Return the [x, y] coordinate for the center point of the cell that contains the specified text.  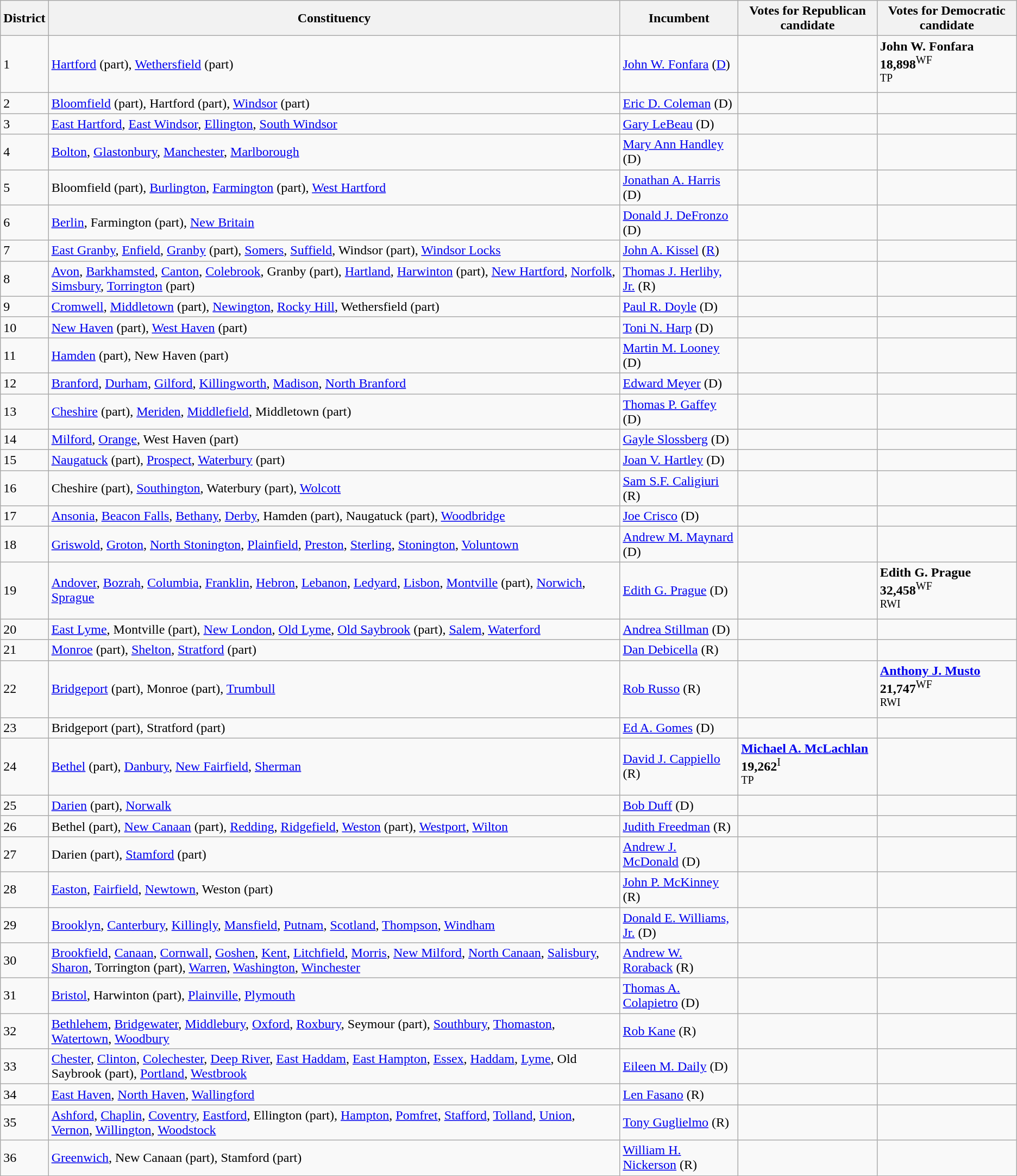
Martin M. Looney (D) [679, 355]
Brooklyn, Canterbury, Killingly, Mansfield, Putnam, Scotland, Thompson, Windham [334, 925]
Cheshire (part), Southington, Waterbury (part), Wolcott [334, 488]
Berlin, Farmington (part), New Britain [334, 223]
Andrew W. Roraback (R) [679, 961]
Griswold, Groton, North Stonington, Plainfield, Preston, Sterling, Stonington, Voluntown [334, 545]
Thomas J. Herlihy, Jr. (R) [679, 278]
28 [24, 889]
Ed A. Gomes (D) [679, 728]
Edith G. Prague32,458WFRWI [946, 590]
Chester, Clinton, Colechester, Deep River, East Haddam, East Hampton, Essex, Haddam, Lyme, Old Saybrook (part), Portland, Westbrook [334, 1066]
John W. Fonfara (D) [679, 64]
Constituency [334, 18]
1 [24, 64]
Thomas P. Gaffey (D) [679, 412]
Donald J. DeFronzo (D) [679, 223]
21 [24, 650]
Greenwich, New Canaan (part), Stamford (part) [334, 1158]
5 [24, 187]
Mary Ann Handley (D) [679, 152]
35 [24, 1123]
Hartford (part), Wethersfield (part) [334, 64]
Milford, Orange, West Haven (part) [334, 440]
20 [24, 629]
10 [24, 327]
Hamden (part), New Haven (part) [334, 355]
Bloomfield (part), Hartford (part), Windsor (part) [334, 103]
17 [24, 516]
3 [24, 124]
8 [24, 278]
22 [24, 689]
Ansonia, Beacon Falls, Bethany, Derby, Hamden (part), Naugatuck (part), Woodbridge [334, 516]
New Haven (part), West Haven (part) [334, 327]
John W. Fonfara18,898WFTP [946, 64]
David J. Cappiello (R) [679, 766]
Dan Debicella (R) [679, 650]
36 [24, 1158]
32 [24, 1031]
Darien (part), Norwalk [334, 805]
Bob Duff (D) [679, 805]
Bridgeport (part), Monroe (part), Trumbull [334, 689]
12 [24, 383]
Andrea Stillman (D) [679, 629]
Andrew M. Maynard (D) [679, 545]
Judith Freedman (R) [679, 826]
Eileen M. Daily (D) [679, 1066]
26 [24, 826]
14 [24, 440]
Rob Russo (R) [679, 689]
Michael A. McLachlan19,262ITP [808, 766]
30 [24, 961]
Naugatuck (part), Prospect, Waterbury (part) [334, 460]
East Granby, Enfield, Granby (part), Somers, Suffield, Windsor (part), Windsor Locks [334, 251]
East Lyme, Montville (part), New London, Old Lyme, Old Saybrook (part), Salem, Waterford [334, 629]
Len Fasano (R) [679, 1094]
Bethel (part), New Canaan (part), Redding, Ridgefield, Weston (part), Westport, Wilton [334, 826]
33 [24, 1066]
9 [24, 306]
Branford, Durham, Gilford, Killingworth, Madison, North Branford [334, 383]
Bolton, Glastonbury, Manchester, Marlborough [334, 152]
Monroe (part), Shelton, Stratford (part) [334, 650]
Bridgeport (part), Stratford (part) [334, 728]
31 [24, 996]
Easton, Fairfield, Newtown, Weston (part) [334, 889]
Sam S.F. Caligiuri (R) [679, 488]
18 [24, 545]
William H. Nickerson (R) [679, 1158]
Paul R. Doyle (D) [679, 306]
24 [24, 766]
Eric D. Coleman (D) [679, 103]
7 [24, 251]
Ashford, Chaplin, Coventry, Eastford, Ellington (part), Hampton, Pomfret, Stafford, Tolland, Union, Vernon, Willington, Woodstock [334, 1123]
Joe Crisco (D) [679, 516]
Andrew J. McDonald (D) [679, 854]
Toni N. Harp (D) [679, 327]
Darien (part), Stamford (part) [334, 854]
25 [24, 805]
John A. Kissel (R) [679, 251]
15 [24, 460]
Cromwell, Middletown (part), Newington, Rocky Hill, Wethersfield (part) [334, 306]
Rob Kane (R) [679, 1031]
13 [24, 412]
Edward Meyer (D) [679, 383]
29 [24, 925]
Edith G. Prague (D) [679, 590]
2 [24, 103]
23 [24, 728]
Bethlehem, Bridgewater, Middlebury, Oxford, Roxbury, Seymour (part), Southbury, Thomaston, Watertown, Woodbury [334, 1031]
Cheshire (part), Meriden, Middlefield, Middletown (part) [334, 412]
Bethel (part), Danbury, New Fairfield, Sherman [334, 766]
27 [24, 854]
District [24, 18]
East Hartford, East Windsor, Ellington, South Windsor [334, 124]
Anthony J. Musto21,747WFRWI [946, 689]
Thomas A. Colapietro (D) [679, 996]
34 [24, 1094]
Votes for Democratic candidate [946, 18]
Bloomfield (part), Burlington, Farmington (part), West Hartford [334, 187]
Joan V. Hartley (D) [679, 460]
Bristol, Harwinton (part), Plainville, Plymouth [334, 996]
Votes for Republican candidate [808, 18]
Gary LeBeau (D) [679, 124]
4 [24, 152]
Tony Guglielmo (R) [679, 1123]
6 [24, 223]
John P. McKinney (R) [679, 889]
19 [24, 590]
East Haven, North Haven, Wallingford [334, 1094]
Donald E. Williams, Jr. (D) [679, 925]
Jonathan A. Harris (D) [679, 187]
Avon, Barkhamsted, Canton, Colebrook, Granby (part), Hartland, Harwinton (part), New Hartford, Norfolk, Simsbury, Torrington (part) [334, 278]
16 [24, 488]
Incumbent [679, 18]
Gayle Slossberg (D) [679, 440]
Andover, Bozrah, Columbia, Franklin, Hebron, Lebanon, Ledyard, Lisbon, Montville (part), Norwich, Sprague [334, 590]
11 [24, 355]
